Locate the cell with the specified text and output its [x, y] center coordinate. 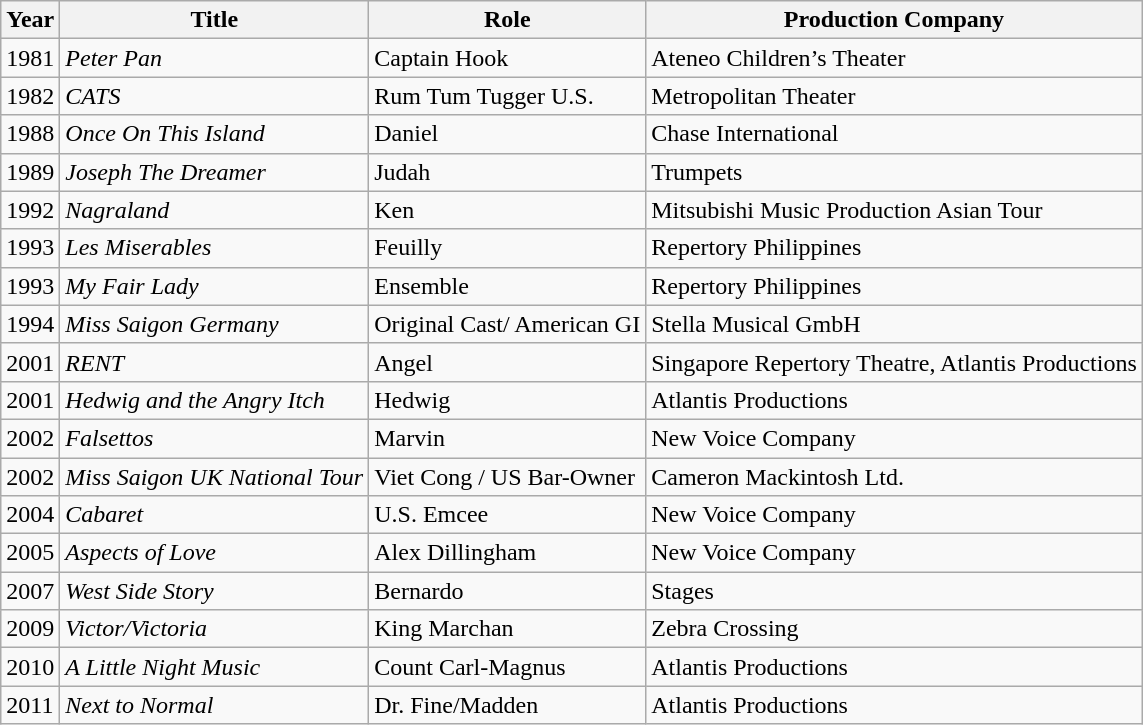
Miss Saigon UK National Tour [214, 477]
Mitsubishi Music Production Asian Tour [894, 210]
2004 [30, 515]
Cabaret [214, 515]
Joseph The Dreamer [214, 172]
Ensemble [508, 286]
Stages [894, 591]
Captain Hook [508, 58]
2010 [30, 667]
Bernardo [508, 591]
Once On This Island [214, 134]
Title [214, 20]
Miss Saigon Germany [214, 324]
U.S. Emcee [508, 515]
Cameron Mackintosh Ltd. [894, 477]
2007 [30, 591]
1994 [30, 324]
Nagraland [214, 210]
Daniel [508, 134]
1982 [30, 96]
Ken [508, 210]
Role [508, 20]
Falsettos [214, 438]
Les Miserables [214, 248]
My Fair Lady [214, 286]
1989 [30, 172]
1988 [30, 134]
Singapore Repertory Theatre, Atlantis Productions [894, 362]
Alex Dillingham [508, 553]
1992 [30, 210]
2011 [30, 705]
Ateneo Children’s Theater [894, 58]
Feuilly [508, 248]
Peter Pan [214, 58]
Angel [508, 362]
Victor/Victoria [214, 629]
Marvin [508, 438]
Count Carl-Magnus [508, 667]
CATS [214, 96]
Year [30, 20]
Original Cast/ American GI [508, 324]
Hedwig [508, 400]
West Side Story [214, 591]
2005 [30, 553]
Zebra Crossing [894, 629]
Metropolitan Theater [894, 96]
2009 [30, 629]
Judah [508, 172]
Stella Musical GmbH [894, 324]
Aspects of Love [214, 553]
Viet Cong / US Bar-Owner [508, 477]
Trumpets [894, 172]
1981 [30, 58]
Hedwig and the Angry Itch [214, 400]
Chase International [894, 134]
RENT [214, 362]
A Little Night Music [214, 667]
Production Company [894, 20]
Next to Normal [214, 705]
King Marchan [508, 629]
Dr. Fine/Madden [508, 705]
Rum Tum Tugger U.S. [508, 96]
